From the cell containing the given text, extract its center point as (x, y) coordinate. 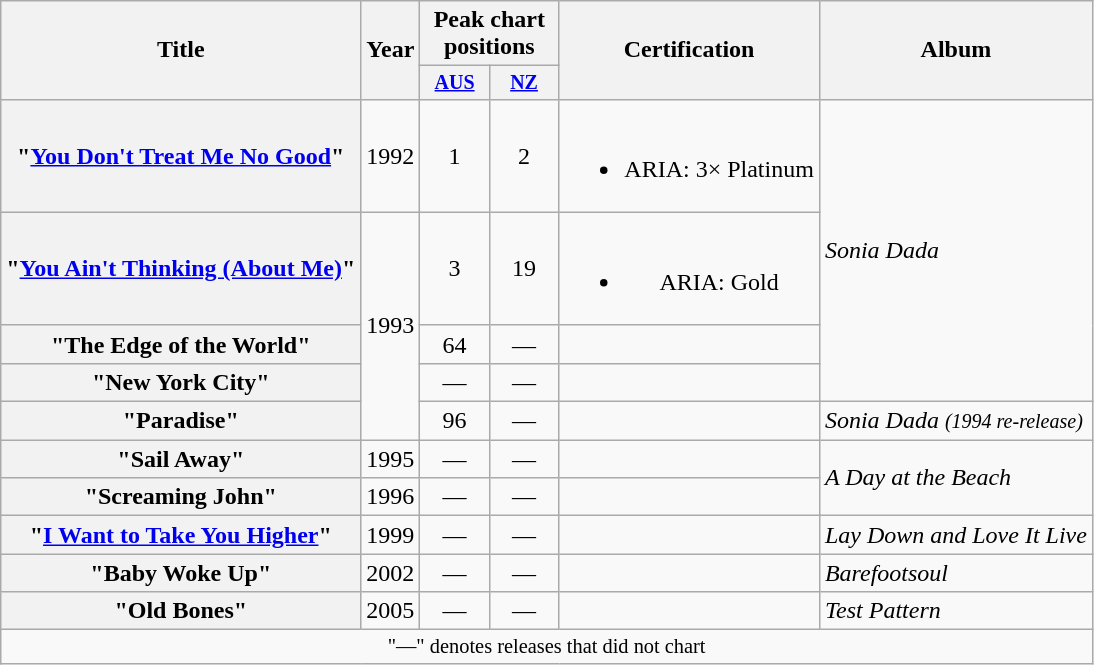
Peak chartpositions (490, 34)
ARIA: Gold (690, 268)
NZ (524, 82)
"Paradise" (181, 421)
"Baby Woke Up" (181, 573)
Lay Down and Love It Live (956, 535)
Album (956, 50)
"—" denotes releases that did not chart (547, 647)
96 (454, 421)
2005 (390, 611)
1992 (390, 156)
1993 (390, 326)
64 (454, 344)
"Screaming John" (181, 497)
"You Ain't Thinking (About Me)" (181, 268)
"You Don't Treat Me No Good" (181, 156)
"Sail Away" (181, 459)
1996 (390, 497)
19 (524, 268)
Title (181, 50)
"I Want to Take You Higher" (181, 535)
2002 (390, 573)
2 (524, 156)
1995 (390, 459)
Barefootsoul (956, 573)
A Day at the Beach (956, 478)
"Old Bones" (181, 611)
1 (454, 156)
ARIA: 3× Platinum (690, 156)
Year (390, 50)
"The Edge of the World" (181, 344)
Test Pattern (956, 611)
"New York City" (181, 382)
1999 (390, 535)
3 (454, 268)
AUS (454, 82)
Certification (690, 50)
Sonia Dada (1994 re-release) (956, 421)
Sonia Dada (956, 250)
